For the text-containing cell, return its midpoint in (X, Y) coordinate format. 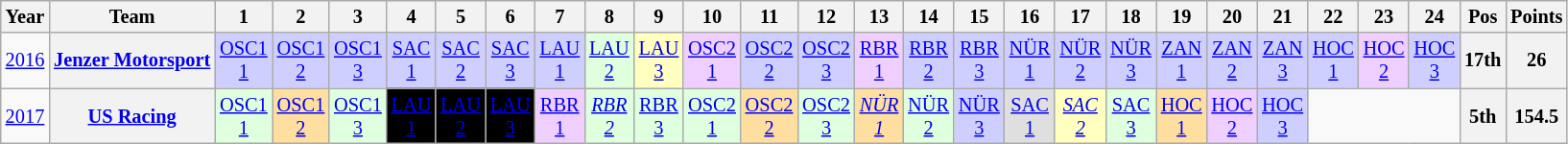
2017 (25, 116)
11 (770, 16)
Pos (1483, 16)
7 (559, 16)
2016 (25, 60)
Jenzer Motorsport (132, 60)
2 (301, 16)
17 (1081, 16)
154.5 (1536, 116)
18 (1130, 16)
5th (1483, 116)
10 (712, 16)
20 (1232, 16)
15 (979, 16)
3 (358, 16)
23 (1384, 16)
1 (244, 16)
13 (879, 16)
24 (1434, 16)
US Racing (132, 116)
4 (412, 16)
26 (1536, 60)
17th (1483, 60)
Year (25, 16)
8 (609, 16)
Points (1536, 16)
ZAN3 (1282, 60)
14 (929, 16)
ZAN1 (1182, 60)
22 (1334, 16)
5 (461, 16)
6 (511, 16)
12 (826, 16)
16 (1031, 16)
Team (132, 16)
ZAN2 (1232, 60)
9 (659, 16)
19 (1182, 16)
21 (1282, 16)
